Pinpoint the cell where the given text exists, returning its (X, Y) midpoint coordinate. 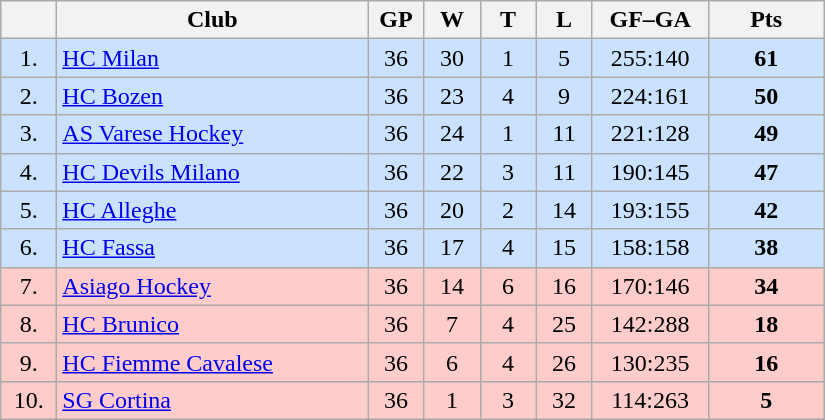
24 (452, 134)
7. (29, 286)
GF–GA (650, 20)
HC Bozen (212, 96)
HC Alleghe (212, 210)
HC Fassa (212, 248)
47 (766, 172)
17 (452, 248)
T (508, 20)
9. (29, 362)
HC Devils Milano (212, 172)
5. (29, 210)
34 (766, 286)
1. (29, 58)
255:140 (650, 58)
3. (29, 134)
SG Cortina (212, 400)
130:235 (650, 362)
193:155 (650, 210)
38 (766, 248)
GP (396, 20)
26 (564, 362)
32 (564, 400)
6. (29, 248)
42 (766, 210)
49 (766, 134)
190:145 (650, 172)
224:161 (650, 96)
23 (452, 96)
10. (29, 400)
114:263 (650, 400)
20 (452, 210)
L (564, 20)
8. (29, 324)
7 (452, 324)
221:128 (650, 134)
30 (452, 58)
Asiago Hockey (212, 286)
2. (29, 96)
142:288 (650, 324)
Pts (766, 20)
50 (766, 96)
Club (212, 20)
4. (29, 172)
15 (564, 248)
22 (452, 172)
18 (766, 324)
W (452, 20)
2 (508, 210)
HC Fiemme Cavalese (212, 362)
AS Varese Hockey (212, 134)
158:158 (650, 248)
9 (564, 96)
HC Milan (212, 58)
61 (766, 58)
HC Brunico (212, 324)
170:146 (650, 286)
25 (564, 324)
